Determine the (x, y) coordinate at the center of the cell enclosing the given text.  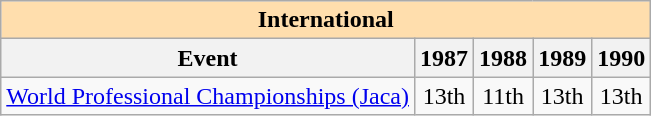
World Professional Championships (Jaca) (208, 96)
1990 (622, 58)
1989 (562, 58)
11th (504, 96)
1987 (444, 58)
Event (208, 58)
International (326, 20)
1988 (504, 58)
